Identify which cell holds the provided text, then report its [x, y] central coordinate. 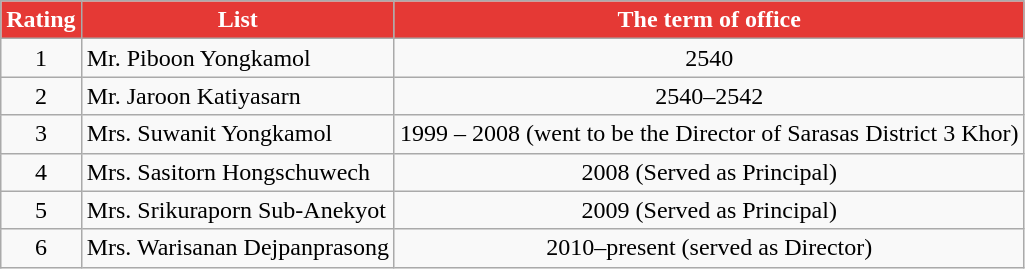
3 [41, 134]
2010–present (served as Director) [709, 248]
2540–2542 [709, 96]
2009 (Served as Principal) [709, 210]
Mrs. Suwanit Yongkamol [238, 134]
Mrs. Sasitorn Hongschuwech [238, 172]
1999 – 2008 (went to be the Director of Sarasas District 3 Khor) [709, 134]
Rating [41, 20]
1 [41, 58]
4 [41, 172]
Mrs. Warisanan Dejpanprasong [238, 248]
2 [41, 96]
Mr. Piboon Yongkamol [238, 58]
The term of office [709, 20]
5 [41, 210]
Mrs. Srikuraporn Sub-Anekyot [238, 210]
6 [41, 248]
Mr. Jaroon Katiyasarn [238, 96]
2008 (Served as Principal) [709, 172]
List [238, 20]
2540 [709, 58]
